Return the (X, Y) coordinate for the center point of the cell that contains the specified text.  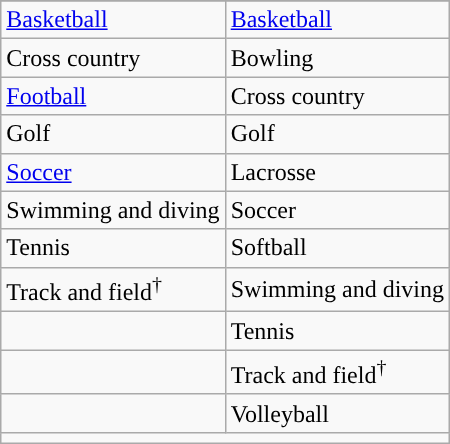
Bowling (337, 58)
Lacrosse (337, 172)
Volleyball (337, 413)
Football (113, 96)
Softball (337, 248)
